From the cell containing the given text, extract its center point as [X, Y] coordinate. 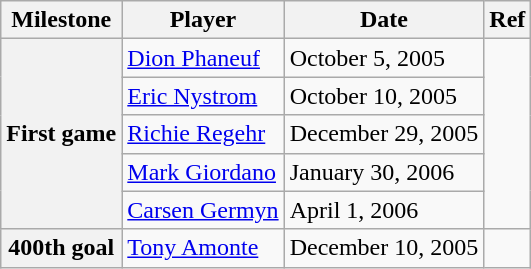
October 10, 2005 [384, 96]
December 10, 2005 [384, 248]
January 30, 2006 [384, 172]
400th goal [62, 248]
Dion Phaneuf [203, 58]
First game [62, 134]
Mark Giordano [203, 172]
Tony Amonte [203, 248]
Richie Regehr [203, 134]
December 29, 2005 [384, 134]
Carsen Germyn [203, 210]
Player [203, 20]
October 5, 2005 [384, 58]
Milestone [62, 20]
Eric Nystrom [203, 96]
April 1, 2006 [384, 210]
Ref [508, 20]
Date [384, 20]
